Capture the cell that displays the provided text and extract its [x, y] central coordinate. 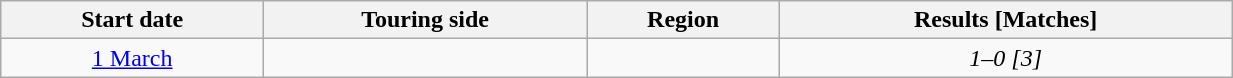
Results [Matches] [1006, 20]
Touring side [426, 20]
Start date [132, 20]
1–0 [3] [1006, 58]
Region [684, 20]
1 March [132, 58]
